Extract the [X, Y] coordinate from the center of the cell holding the provided text.  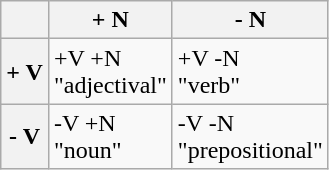
- V [25, 136]
+ V [25, 72]
+V -N"verb" [250, 72]
- N [250, 20]
+ N [110, 20]
-V +N"noun" [110, 136]
-V -N"prepositional" [250, 136]
+V +N"adjectival" [110, 72]
